Capture the cell that displays the provided text and extract its [x, y] central coordinate. 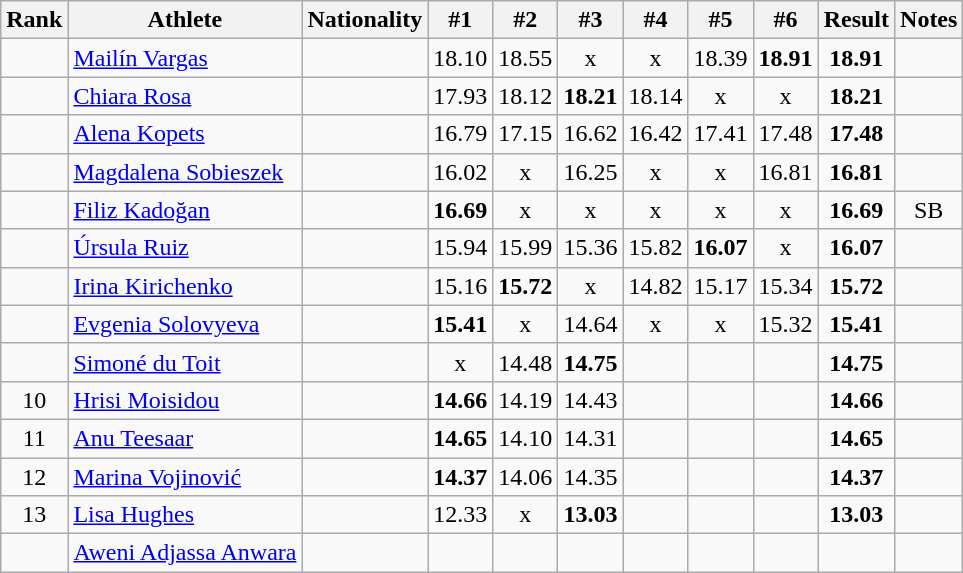
17.93 [460, 96]
14.48 [526, 362]
Magdalena Sobieszek [185, 172]
Irina Kirichenko [185, 286]
18.12 [526, 96]
Lisa Hughes [185, 515]
15.32 [786, 324]
12.33 [460, 515]
13 [34, 515]
Hrisi Moisidou [185, 400]
Mailín Vargas [185, 58]
14.82 [656, 286]
#3 [590, 20]
Filiz Kadoğan [185, 210]
14.35 [590, 477]
Evgenia Solovyeva [185, 324]
SB [929, 210]
#2 [526, 20]
15.94 [460, 248]
Athlete [185, 20]
Úrsula Ruiz [185, 248]
16.79 [460, 134]
16.42 [656, 134]
16.02 [460, 172]
Alena Kopets [185, 134]
Simoné du Toit [185, 362]
#5 [720, 20]
18.14 [656, 96]
#6 [786, 20]
15.34 [786, 286]
18.10 [460, 58]
16.25 [590, 172]
11 [34, 438]
14.06 [526, 477]
15.82 [656, 248]
10 [34, 400]
15.17 [720, 286]
14.10 [526, 438]
17.15 [526, 134]
14.64 [590, 324]
#1 [460, 20]
14.31 [590, 438]
14.43 [590, 400]
18.39 [720, 58]
Anu Teesaar [185, 438]
Rank [34, 20]
Notes [929, 20]
Nationality [365, 20]
Marina Vojinović [185, 477]
Result [856, 20]
16.62 [590, 134]
12 [34, 477]
Aweni Adjassa Anwara [185, 553]
#4 [656, 20]
17.41 [720, 134]
15.36 [590, 248]
15.16 [460, 286]
Chiara Rosa [185, 96]
15.99 [526, 248]
18.55 [526, 58]
14.19 [526, 400]
